Detect which cell encompasses the target text, then output its [X, Y] center coordinate. 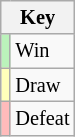
Draw [42, 85]
Win [42, 51]
Key [38, 17]
Defeat [42, 118]
